Return (X, Y) of the center of cell containing provided text 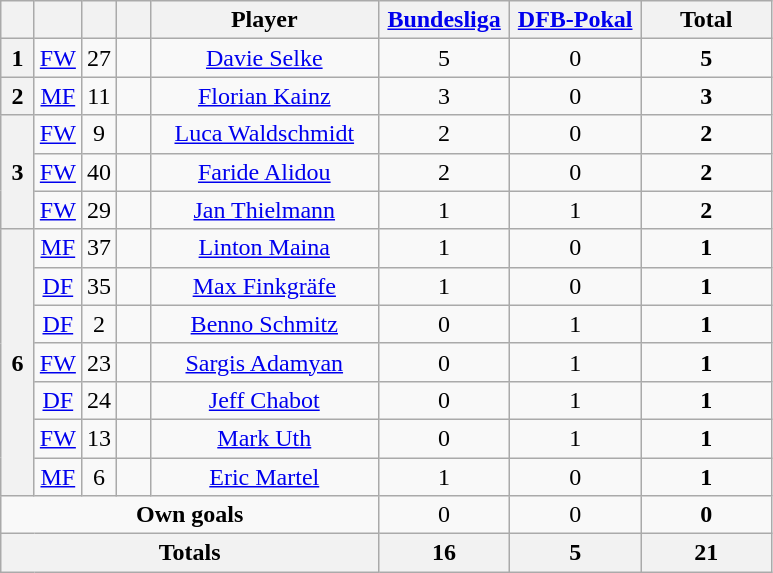
Linton Maina (264, 248)
Total (706, 20)
Sargis Adamyan (264, 362)
Player (264, 20)
40 (98, 172)
Eric Martel (264, 477)
16 (444, 553)
27 (98, 58)
24 (98, 400)
Florian Kainz (264, 96)
Max Finkgräfe (264, 286)
Mark Uth (264, 438)
DFB-Pokal (576, 20)
37 (98, 248)
Luca Waldschmidt (264, 134)
29 (98, 210)
Jeff Chabot (264, 400)
Faride Alidou (264, 172)
9 (98, 134)
Benno Schmitz (264, 324)
21 (706, 553)
Totals (190, 553)
Bundesliga (444, 20)
35 (98, 286)
11 (98, 96)
13 (98, 438)
Own goals (190, 515)
Jan Thielmann (264, 210)
23 (98, 362)
Davie Selke (264, 58)
